Pinpoint the cell where the given text exists, returning its [x, y] midpoint coordinate. 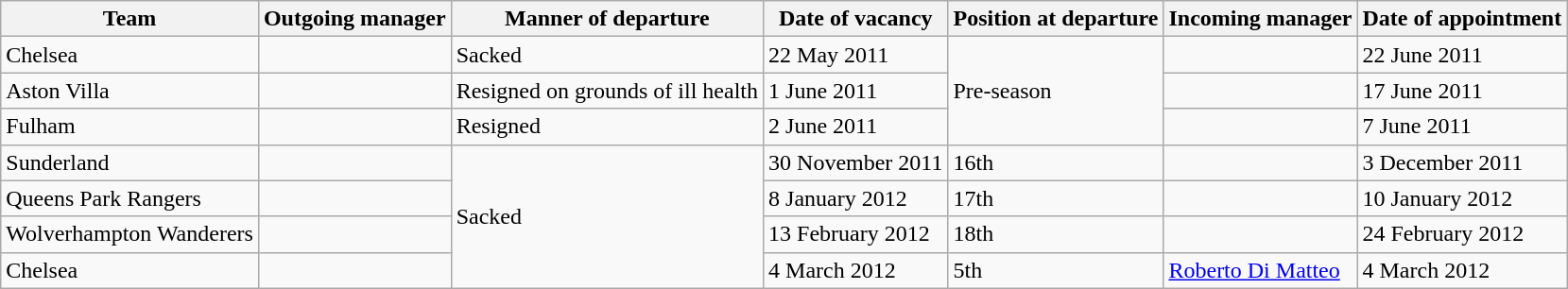
10 January 2012 [1462, 198]
24 February 2012 [1462, 234]
18th [1056, 234]
16th [1056, 162]
Roberto Di Matteo [1261, 270]
30 November 2011 [856, 162]
Queens Park Rangers [130, 198]
Aston Villa [130, 91]
7 June 2011 [1462, 127]
Pre-season [1056, 91]
Resigned on grounds of ill health [607, 91]
17 June 2011 [1462, 91]
Manner of departure [607, 19]
Incoming manager [1261, 19]
22 May 2011 [856, 55]
Date of vacancy [856, 19]
3 December 2011 [1462, 162]
2 June 2011 [856, 127]
Outgoing manager [354, 19]
Sunderland [130, 162]
Date of appointment [1462, 19]
22 June 2011 [1462, 55]
Position at departure [1056, 19]
8 January 2012 [856, 198]
17th [1056, 198]
Fulham [130, 127]
5th [1056, 270]
1 June 2011 [856, 91]
13 February 2012 [856, 234]
Team [130, 19]
Wolverhampton Wanderers [130, 234]
Resigned [607, 127]
